For the text-containing cell, return its midpoint in (X, Y) coordinate format. 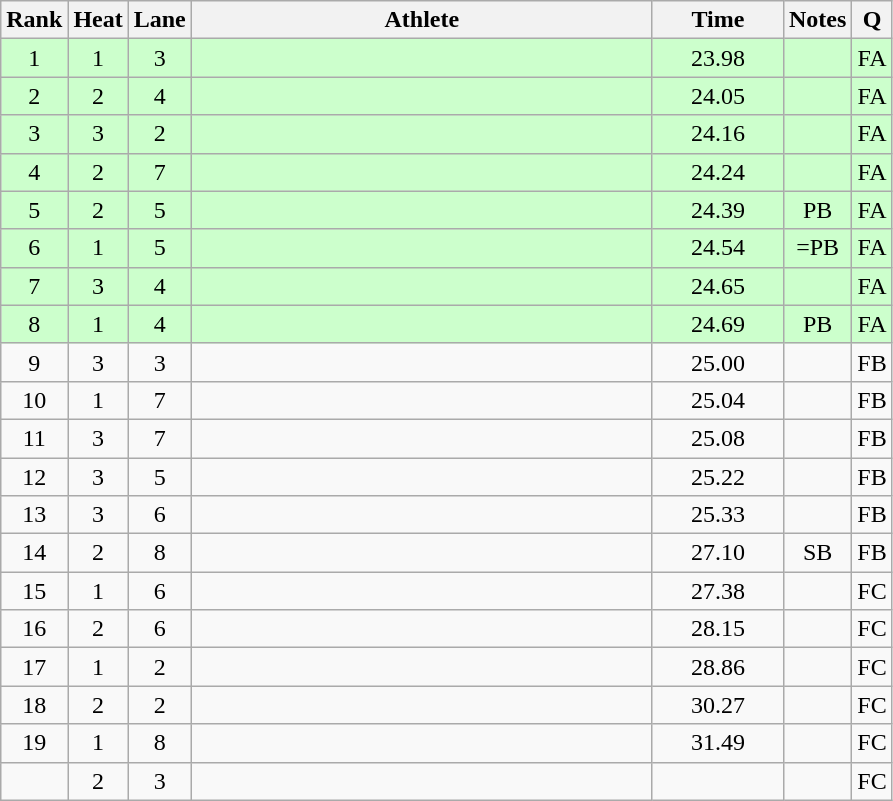
25.04 (718, 400)
16 (34, 629)
25.08 (718, 438)
=PB (817, 248)
Lane (160, 20)
30.27 (718, 705)
17 (34, 667)
10 (34, 400)
24.24 (718, 172)
9 (34, 362)
18 (34, 705)
Athlete (422, 20)
25.33 (718, 515)
Notes (817, 20)
23.98 (718, 58)
Time (718, 20)
Heat (98, 20)
SB (817, 553)
24.16 (718, 134)
24.05 (718, 96)
24.69 (718, 324)
14 (34, 553)
11 (34, 438)
27.38 (718, 591)
13 (34, 515)
24.54 (718, 248)
25.00 (718, 362)
31.49 (718, 743)
25.22 (718, 477)
24.39 (718, 210)
27.10 (718, 553)
Rank (34, 20)
24.65 (718, 286)
15 (34, 591)
19 (34, 743)
28.86 (718, 667)
12 (34, 477)
Q (872, 20)
28.15 (718, 629)
